From the cell containing the given text, extract its center point as [X, Y] coordinate. 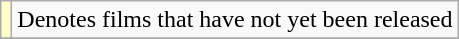
Denotes films that have not yet been released [235, 20]
